Identify which cell holds the provided text, then report its [X, Y] central coordinate. 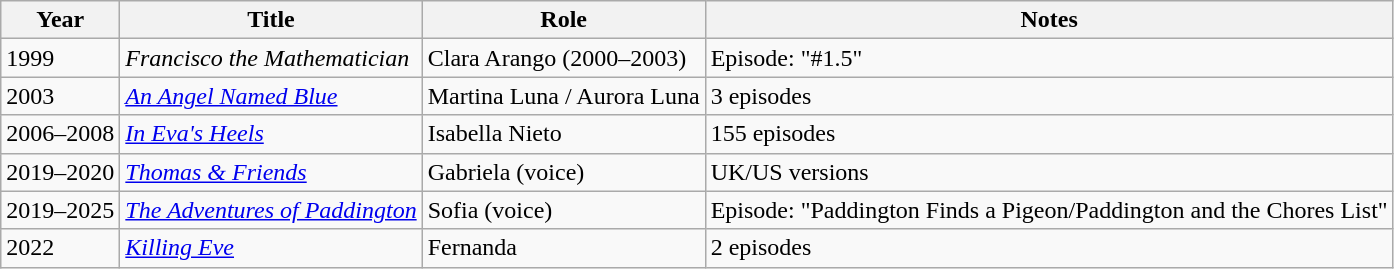
Isabella Nieto [564, 134]
2022 [60, 248]
2019–2020 [60, 172]
Episode: "#1.5" [1049, 58]
Sofia (voice) [564, 210]
Role [564, 20]
In Eva's Heels [271, 134]
Martina Luna / Aurora Luna [564, 96]
The Adventures of Paddington [271, 210]
Killing Eve [271, 248]
Year [60, 20]
Fernanda [564, 248]
2006–2008 [60, 134]
2003 [60, 96]
Thomas & Friends [271, 172]
Gabriela (voice) [564, 172]
2019–2025 [60, 210]
Francisco the Mathematician [271, 58]
2 episodes [1049, 248]
1999 [60, 58]
Title [271, 20]
3 episodes [1049, 96]
Clara Arango (2000–2003) [564, 58]
An Angel Named Blue [271, 96]
UK/US versions [1049, 172]
Notes [1049, 20]
155 episodes [1049, 134]
Episode: "Paddington Finds a Pigeon/Paddington and the Chores List" [1049, 210]
